Determine the (X, Y) coordinate at the center of the cell enclosing the given text.  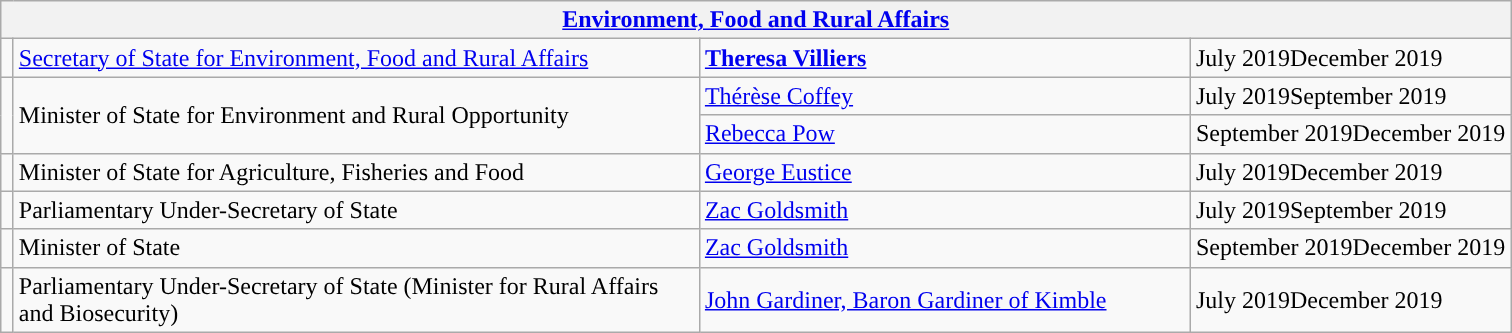
Thérèse Coffey (944, 96)
Minister of State for Environment and Rural Opportunity (356, 115)
Minister of State (356, 248)
Minister of State for Agriculture, Fisheries and Food (356, 172)
Environment, Food and Rural Affairs (756, 20)
Theresa Villiers (944, 58)
Secretary of State for Environment, Food and Rural Affairs (356, 58)
George Eustice (944, 172)
Rebecca Pow (944, 134)
Parliamentary Under-Secretary of State (356, 210)
John Gardiner, Baron Gardiner of Kimble (944, 300)
Parliamentary Under-Secretary of State (Minister for Rural Affairs and Biosecurity) (356, 300)
